Find where the given text appears and provide that cell's center as (x, y) coordinate. 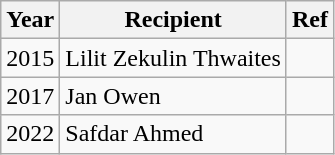
2022 (30, 134)
Year (30, 20)
Ref (310, 20)
2017 (30, 96)
2015 (30, 58)
Lilit Zekulin Thwaites (174, 58)
Recipient (174, 20)
Safdar Ahmed (174, 134)
Jan Owen (174, 96)
